Identify which cell holds the provided text, then report its (X, Y) central coordinate. 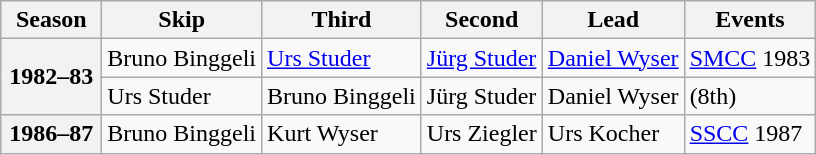
1986–87 (52, 134)
Season (52, 20)
Lead (613, 20)
SSCC 1987 (750, 134)
Third (342, 20)
Urs Kocher (613, 134)
(8th) (750, 96)
Kurt Wyser (342, 134)
1982–83 (52, 77)
Urs Ziegler (482, 134)
Second (482, 20)
SMCC 1983 (750, 58)
Events (750, 20)
Skip (182, 20)
